Find where the given text appears and provide that cell's center as (x, y) coordinate. 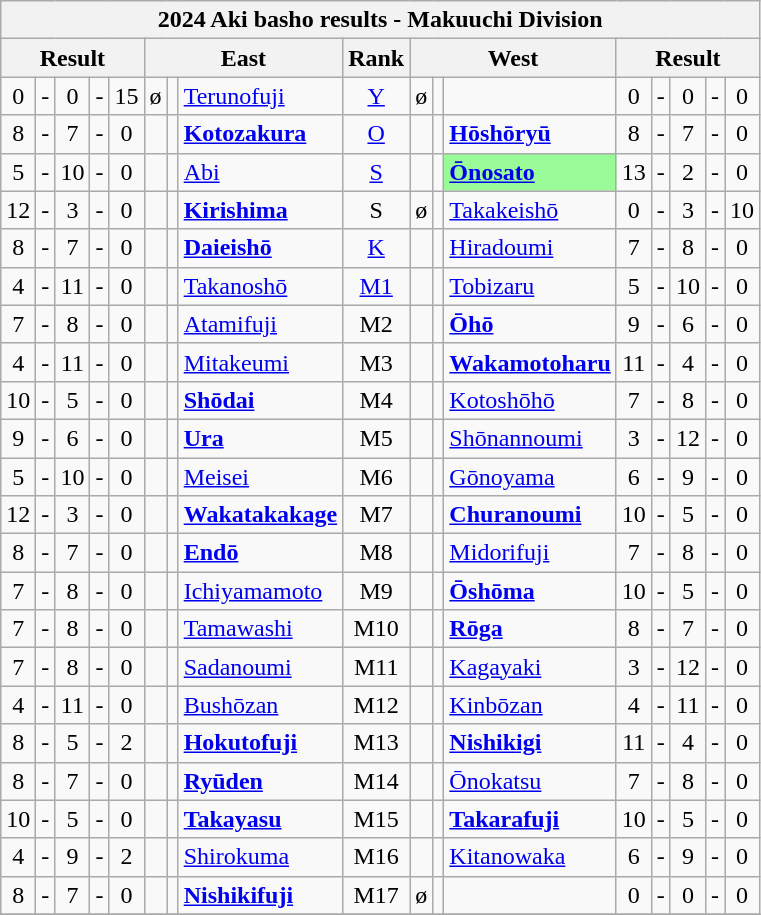
Hiradoumi (530, 248)
M7 (376, 515)
Churanoumi (530, 515)
Hōshōryū (530, 134)
Atamifuji (260, 324)
M14 (376, 781)
Shōnannoumi (530, 438)
M8 (376, 553)
Ryūden (260, 781)
Kirishima (260, 210)
Ichiyamamoto (260, 591)
Sadanoumi (260, 667)
Nishikigi (530, 743)
M15 (376, 819)
Meisei (260, 477)
Midorifuji (530, 553)
Kagayaki (530, 667)
M17 (376, 895)
Ōnosato (530, 172)
Kotoshōhō (530, 400)
Hokutofuji (260, 743)
O (376, 134)
Kotozakura (260, 134)
Rōga (530, 629)
Tobizaru (530, 286)
Kinbōzan (530, 705)
K (376, 248)
Y (376, 96)
West (514, 58)
Wakamotoharu (530, 362)
M2 (376, 324)
Ura (260, 438)
Gōnoyama (530, 477)
Endō (260, 553)
13 (634, 172)
M1 (376, 286)
Rank (376, 58)
Takanoshō (260, 286)
M12 (376, 705)
Takayasu (260, 819)
Ōnokatsu (530, 781)
M6 (376, 477)
M13 (376, 743)
Daieishō (260, 248)
M10 (376, 629)
Shōdai (260, 400)
East (244, 58)
Takakeishō (530, 210)
Wakatakakage (260, 515)
2024 Aki basho results - Makuuchi Division (380, 20)
Bushōzan (260, 705)
15 (126, 96)
Tamawashi (260, 629)
M16 (376, 857)
Takarafuji (530, 819)
Nishikifuji (260, 895)
M4 (376, 400)
Mitakeumi (260, 362)
M9 (376, 591)
Ōhō (530, 324)
M3 (376, 362)
Abi (260, 172)
Terunofuji (260, 96)
Ōshōma (530, 591)
M5 (376, 438)
Kitanowaka (530, 857)
Shirokuma (260, 857)
M11 (376, 667)
